Return (x, y) of the center of cell containing provided text 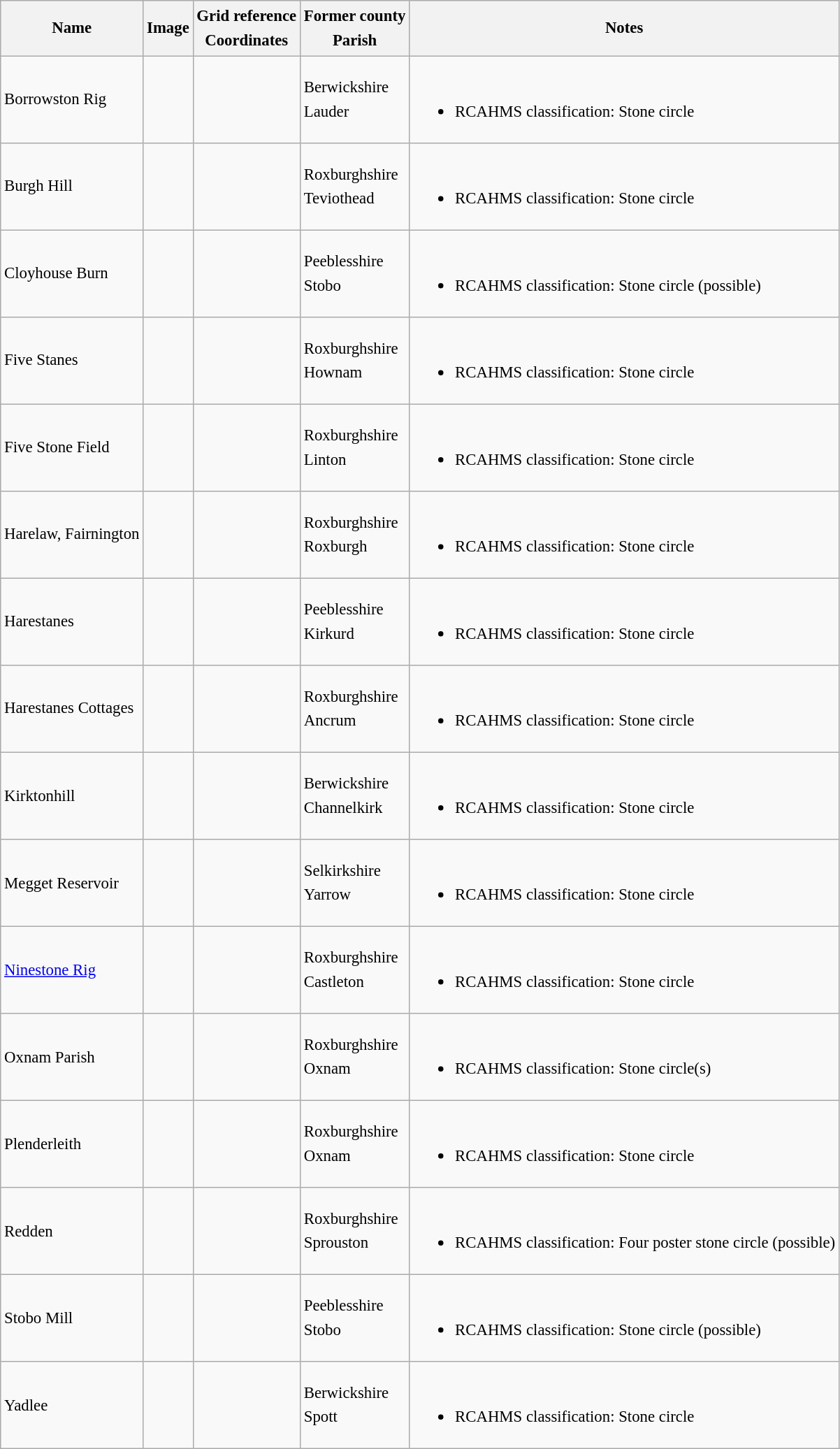
Kirktonhill (72, 795)
RoxburghshireTeviothead (354, 186)
RoxburghshireSprouston (354, 1232)
BerwickshireSpott (354, 1405)
Megget Reservoir (72, 884)
SelkirkshireYarrow (354, 884)
Ninestone Rig (72, 970)
Plenderleith (72, 1144)
RoxburghshireCastleton (354, 970)
Burgh Hill (72, 186)
RCAHMS classification: Four poster stone circle (possible) (625, 1232)
Five Stanes (72, 361)
Cloyhouse Burn (72, 274)
Grid reference Coordinates (246, 28)
Yadlee (72, 1405)
Redden (72, 1232)
Stobo Mill (72, 1318)
RoxburghshireRoxburgh (354, 535)
Five Stone Field (72, 447)
Harestanes Cottages (72, 709)
BerwickshireChannelkirk (354, 795)
Harelaw, Fairnington (72, 535)
Oxnam Parish (72, 1057)
PeeblesshireKirkurd (354, 622)
Image (168, 28)
RCAHMS classification: Stone circle(s) (625, 1057)
Harestanes (72, 622)
Borrowston Rig (72, 99)
RoxburghshireLinton (354, 447)
Former county Parish (354, 28)
Name (72, 28)
RoxburghshireAncrum (354, 709)
RoxburghshireHownam (354, 361)
Notes (625, 28)
BerwickshireLauder (354, 99)
